Find where the given text appears and provide that cell's center as [X, Y] coordinate. 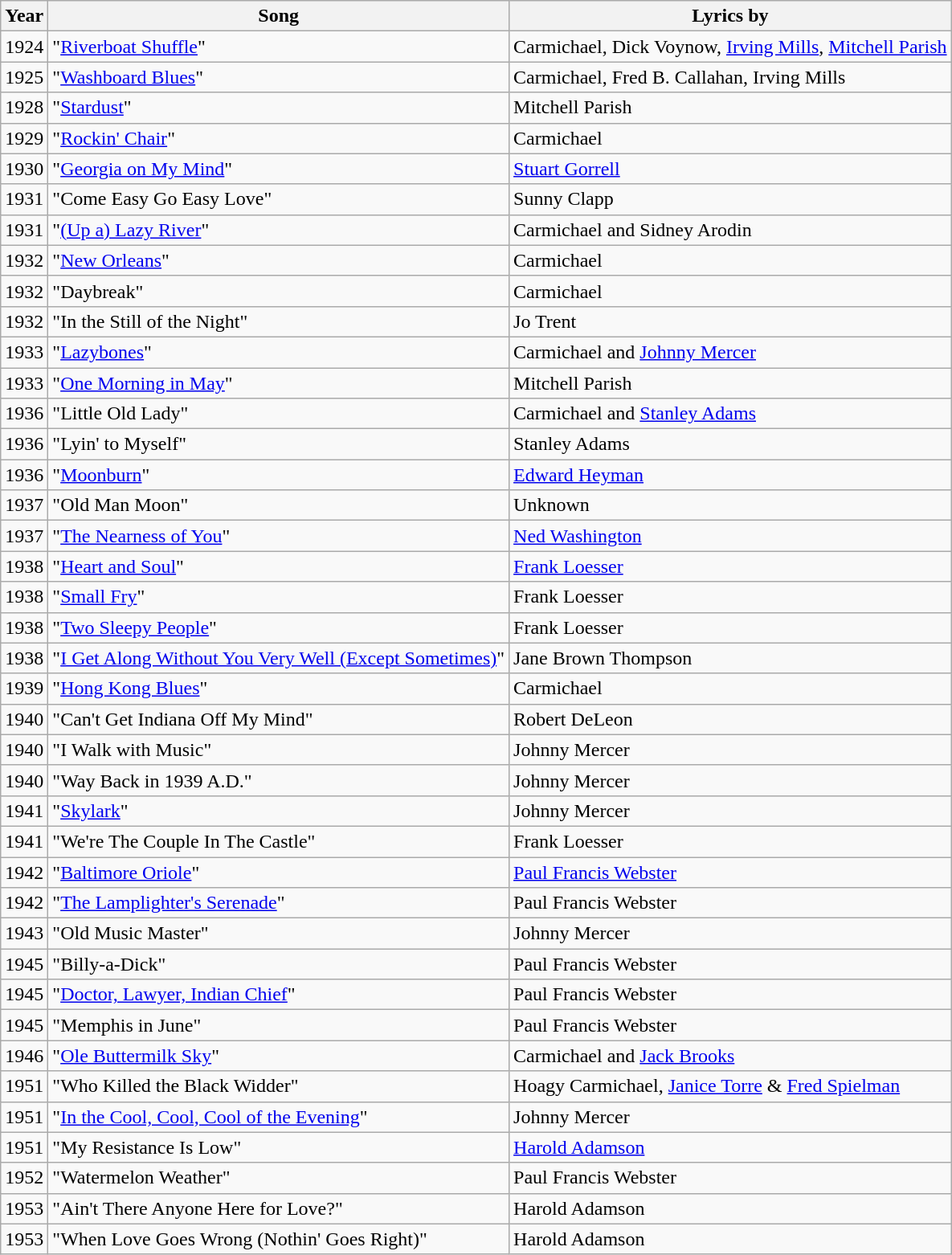
"Baltimore Oriole" [279, 872]
Robert DeLeon [731, 719]
"Ole Buttermilk Sky" [279, 1056]
"In the Still of the Night" [279, 321]
Carmichael, Fred B. Callahan, Irving Mills [731, 77]
1928 [24, 108]
"Rockin' Chair" [279, 138]
Song [279, 16]
"We're The Couple In The Castle" [279, 841]
"Can't Get Indiana Off My Mind" [279, 719]
"Stardust" [279, 108]
"Old Man Moon" [279, 505]
"Little Old Lady" [279, 414]
"Moonburn" [279, 475]
Jane Brown Thompson [731, 658]
"Riverboat Shuffle" [279, 47]
"Lyin' to Myself" [279, 444]
"I Walk with Music" [279, 750]
1952 [24, 1178]
"Doctor, Lawyer, Indian Chief" [279, 995]
Carmichael and Johnny Mercer [731, 352]
1943 [24, 934]
Stanley Adams [731, 444]
Carmichael and Sidney Arodin [731, 230]
1930 [24, 169]
"I Get Along Without You Very Well (Except Sometimes)" [279, 658]
"Two Sleepy People" [279, 627]
1946 [24, 1056]
"Georgia on My Mind" [279, 169]
"Washboard Blues" [279, 77]
"One Morning in May" [279, 383]
"Hong Kong Blues" [279, 689]
"My Resistance Is Low" [279, 1147]
"Billy-a-Dick" [279, 964]
Stuart Gorrell [731, 169]
"Small Fry" [279, 597]
"Heart and Soul" [279, 566]
Sunny Clapp [731, 199]
"New Orleans" [279, 260]
Unknown [731, 505]
"The Lamplighter's Serenade" [279, 903]
"Daybreak" [279, 291]
"Way Back in 1939 A.D." [279, 780]
1939 [24, 689]
Carmichael, Dick Voynow, Irving Mills, Mitchell Parish [731, 47]
"In the Cool, Cool, Cool of the Evening" [279, 1117]
Lyrics by [731, 16]
Year [24, 16]
Edward Heyman [731, 475]
1929 [24, 138]
Hoagy Carmichael, Janice Torre & Fred Spielman [731, 1086]
Carmichael and Jack Brooks [731, 1056]
"The Nearness of You" [279, 536]
1924 [24, 47]
"Who Killed the Black Widder" [279, 1086]
"Memphis in June" [279, 1025]
"Skylark" [279, 811]
Jo Trent [731, 321]
"Lazybones" [279, 352]
Carmichael and Stanley Adams [731, 414]
"Watermelon Weather" [279, 1178]
"Old Music Master" [279, 934]
"(Up a) Lazy River" [279, 230]
1925 [24, 77]
"When Love Goes Wrong (Nothin' Goes Right)" [279, 1239]
Ned Washington [731, 536]
"Ain't There Anyone Here for Love?" [279, 1208]
"Come Easy Go Easy Love" [279, 199]
